Determine the (x, y) coordinate at the center of the cell enclosing the given text.  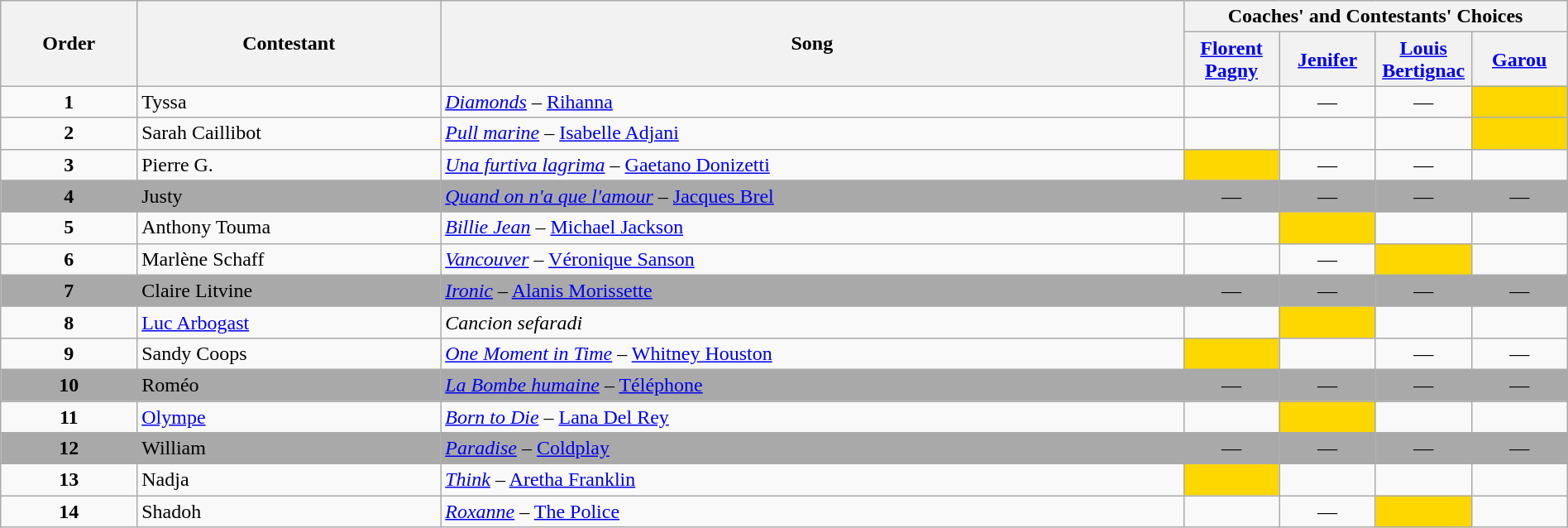
5 (69, 228)
Olympe (289, 416)
Florent Pagny (1231, 60)
6 (69, 259)
Anthony Touma (289, 228)
Born to Die – Lana Del Rey (812, 416)
9 (69, 353)
12 (69, 449)
Jenifer (1327, 60)
Vancouver – Véronique Sanson (812, 259)
One Moment in Time – Whitney Houston (812, 353)
11 (69, 416)
Claire Litvine (289, 290)
Song (812, 43)
Una furtiva lagrima – Gaetano Donizetti (812, 165)
Pull marine – Isabelle Adjani (812, 133)
Louis Bertignac (1423, 60)
Pierre G. (289, 165)
13 (69, 480)
Quand on n'a que l'amour – Jacques Brel (812, 196)
Justy (289, 196)
Billie Jean – Michael Jackson (812, 228)
Think – Aretha Franklin (812, 480)
3 (69, 165)
1 (69, 102)
Sarah Caillibot (289, 133)
14 (69, 511)
Roxanne – The Police (812, 511)
Tyssa (289, 102)
4 (69, 196)
Marlène Schaff (289, 259)
Cancion sefaradi (812, 322)
La Bombe humaine – Téléphone (812, 385)
Shadoh (289, 511)
Roméo (289, 385)
Paradise – Coldplay (812, 449)
William (289, 449)
Order (69, 43)
8 (69, 322)
Ironic – Alanis Morissette (812, 290)
Coaches' and Contestants' Choices (1375, 17)
Sandy Coops (289, 353)
Contestant (289, 43)
Nadja (289, 480)
7 (69, 290)
2 (69, 133)
Garou (1519, 60)
Luc Arbogast (289, 322)
10 (69, 385)
Diamonds – Rihanna (812, 102)
